Return the [X, Y] coordinate for the center point of the cell that contains the specified text.  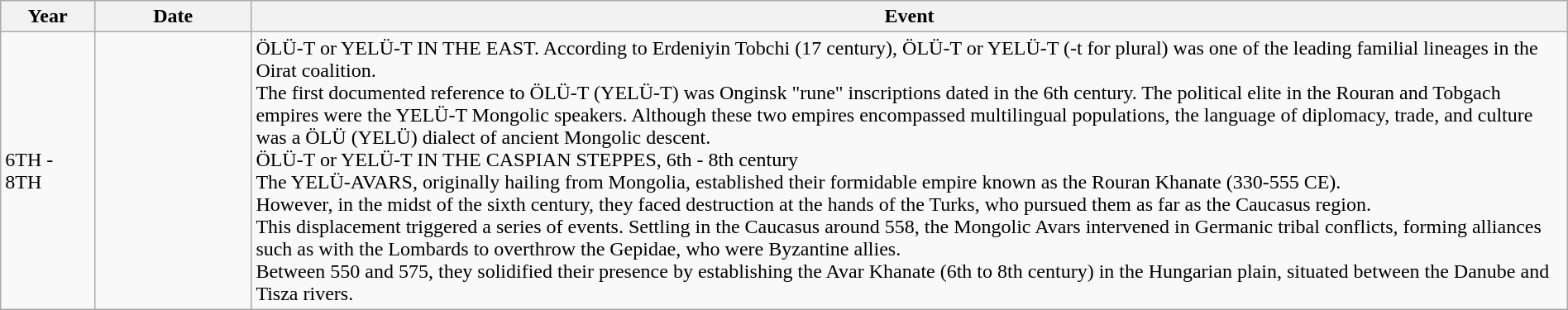
Event [910, 17]
6TH - 8TH [48, 170]
Year [48, 17]
Date [172, 17]
